Pinpoint the cell where the given text exists, returning its [X, Y] midpoint coordinate. 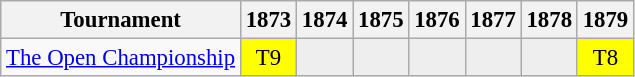
Tournament [121, 20]
1877 [493, 20]
1874 [325, 20]
1876 [437, 20]
1873 [268, 20]
1878 [549, 20]
T8 [605, 58]
The Open Championship [121, 58]
1875 [381, 20]
T9 [268, 58]
1879 [605, 20]
